Pinpoint the cell where the given text exists, returning its (x, y) midpoint coordinate. 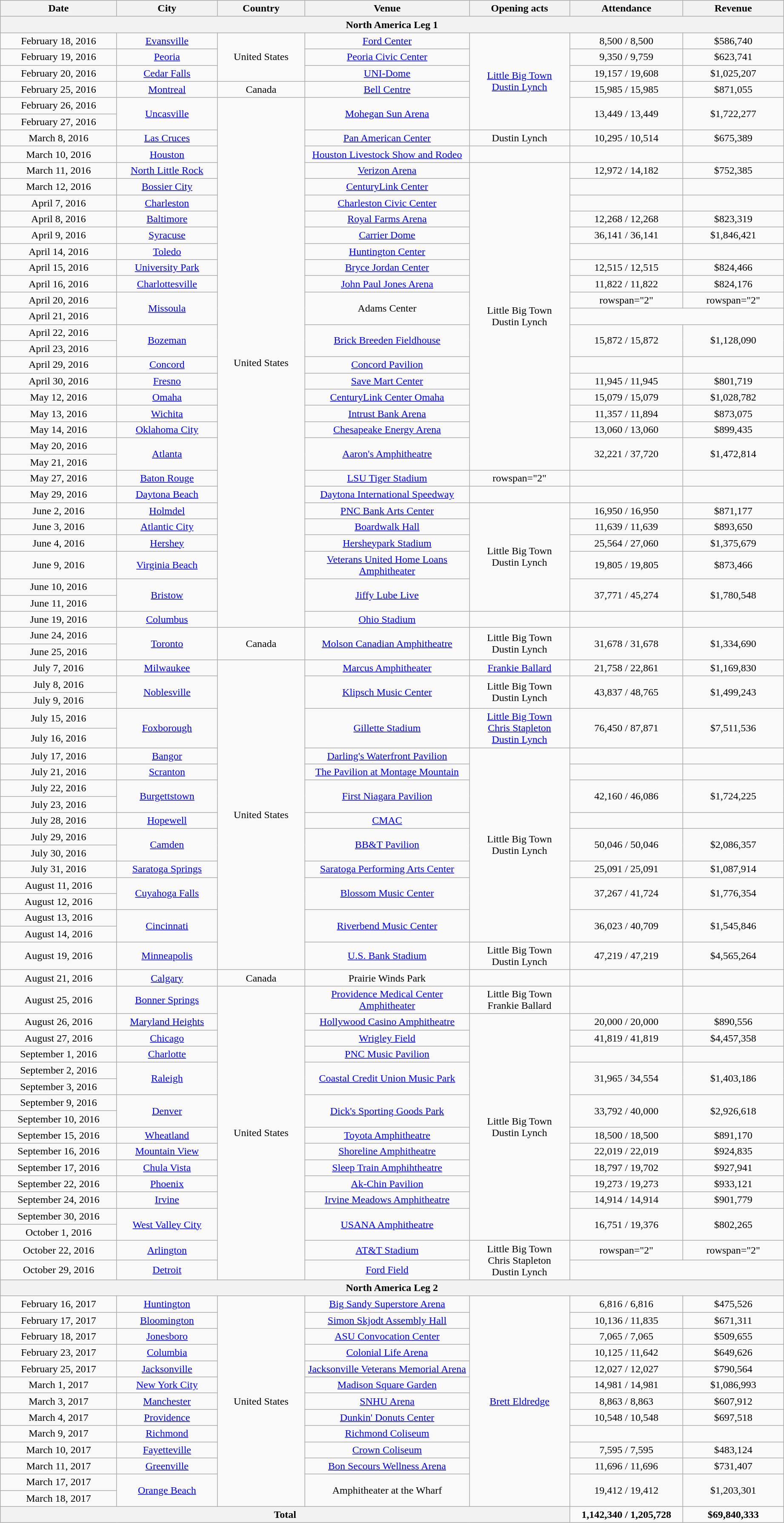
Simon Skjodt Assembly Hall (387, 1320)
March 10, 2016 (59, 154)
June 2, 2016 (59, 511)
$1,375,679 (733, 543)
Aaron's Amphitheatre (387, 454)
Prairie Winds Park (387, 978)
Intrust Bank Arena (387, 413)
12,027 / 12,027 (627, 1369)
25,564 / 27,060 (627, 543)
April 14, 2016 (59, 252)
North Little Rock (167, 170)
$873,466 (733, 565)
April 22, 2016 (59, 332)
West Valley City (167, 1224)
April 15, 2016 (59, 268)
March 12, 2016 (59, 186)
September 9, 2016 (59, 1103)
September 16, 2016 (59, 1151)
Ak-Chin Pavilion (387, 1184)
August 14, 2016 (59, 934)
$1,028,782 (733, 397)
March 3, 2017 (59, 1401)
September 24, 2016 (59, 1200)
February 18, 2017 (59, 1337)
February 25, 2017 (59, 1369)
Houston Livestock Show and Rodeo (387, 154)
$509,655 (733, 1337)
ASU Convocation Center (387, 1337)
June 9, 2016 (59, 565)
$824,176 (733, 284)
37,771 / 45,274 (627, 595)
$1,846,421 (733, 235)
Virginia Beach (167, 565)
February 18, 2016 (59, 41)
15,872 / 15,872 (627, 341)
Frankie Ballard (519, 668)
Peoria (167, 57)
$871,055 (733, 89)
$675,389 (733, 138)
February 23, 2017 (59, 1353)
June 3, 2016 (59, 527)
Toledo (167, 252)
$891,170 (733, 1135)
City (167, 9)
August 11, 2016 (59, 885)
July 22, 2016 (59, 788)
Bryce Jordan Center (387, 268)
Irvine Meadows Amphitheatre (387, 1200)
March 10, 2017 (59, 1450)
CenturyLink Center Omaha (387, 397)
September 15, 2016 (59, 1135)
Dick's Sporting Goods Park (387, 1111)
Charleston Civic Center (387, 203)
First Niagara Pavilion (387, 796)
$697,518 (733, 1417)
7,065 / 7,065 (627, 1337)
PNC Bank Arts Center (387, 511)
25,091 / 25,091 (627, 869)
April 16, 2016 (59, 284)
Baltimore (167, 219)
$7,511,536 (733, 728)
LSU Tiger Stadium (387, 478)
$671,311 (733, 1320)
March 18, 2017 (59, 1498)
Verizon Arena (387, 170)
$924,835 (733, 1151)
September 3, 2016 (59, 1087)
Boardwalk Hall (387, 527)
North America Leg 1 (392, 25)
Hopewell (167, 821)
13,449 / 13,449 (627, 114)
Total (285, 1514)
18,797 / 19,702 (627, 1168)
12,972 / 14,182 (627, 170)
$1,203,301 (733, 1490)
Hersheypark Stadium (387, 543)
16,950 / 16,950 (627, 511)
1,142,340 / 1,205,728 (627, 1514)
$893,650 (733, 527)
Marcus Amphitheater (387, 668)
Calgary (167, 978)
Concord Pavilion (387, 365)
12,515 / 12,515 (627, 268)
Bell Centre (387, 89)
50,046 / 50,046 (627, 845)
Madison Square Garden (387, 1385)
$69,840,333 (733, 1514)
John Paul Jones Arena (387, 284)
18,500 / 18,500 (627, 1135)
$790,564 (733, 1369)
$2,926,618 (733, 1111)
Dunkin' Donuts Center (387, 1417)
$623,741 (733, 57)
April 29, 2016 (59, 365)
Foxborough (167, 728)
Wheatland (167, 1135)
October 22, 2016 (59, 1250)
Klipsch Music Center (387, 692)
$1,545,846 (733, 926)
September 17, 2016 (59, 1168)
10,295 / 10,514 (627, 138)
September 30, 2016 (59, 1216)
$607,912 (733, 1401)
October 1, 2016 (59, 1232)
$873,075 (733, 413)
10,548 / 10,548 (627, 1417)
Evansville (167, 41)
$1,472,814 (733, 454)
Bozeman (167, 341)
April 30, 2016 (59, 381)
7,595 / 7,595 (627, 1450)
Daytona Beach (167, 495)
June 4, 2016 (59, 543)
April 8, 2016 (59, 219)
Atlantic City (167, 527)
Milwaukee (167, 668)
July 7, 2016 (59, 668)
August 12, 2016 (59, 902)
Charlottesville (167, 284)
Camden (167, 845)
March 9, 2017 (59, 1434)
8,863 / 8,863 (627, 1401)
19,157 / 19,608 (627, 73)
Attendance (627, 9)
Pan American Center (387, 138)
March 4, 2017 (59, 1417)
U.S. Bank Stadium (387, 956)
$1,403,186 (733, 1079)
$1,169,830 (733, 668)
July 29, 2016 (59, 837)
Brett Eldredge (519, 1401)
15,079 / 15,079 (627, 397)
$1,087,914 (733, 869)
Orange Beach (167, 1490)
June 10, 2016 (59, 587)
21,758 / 22,861 (627, 668)
Denver (167, 1111)
Concord (167, 365)
Minneapolis (167, 956)
$2,086,357 (733, 845)
$752,385 (733, 170)
11,822 / 11,822 (627, 284)
Phoenix (167, 1184)
$1,025,207 (733, 73)
32,221 / 37,720 (627, 454)
$4,565,264 (733, 956)
Burgettstown (167, 796)
May 27, 2016 (59, 478)
$731,407 (733, 1466)
Atlanta (167, 454)
Brick Breeden Fieldhouse (387, 341)
February 27, 2016 (59, 122)
Huntington (167, 1304)
Ford Center (387, 41)
Jonesboro (167, 1337)
August 27, 2016 (59, 1038)
Fresno (167, 381)
Houston (167, 154)
Date (59, 9)
New York City (167, 1385)
CMAC (387, 821)
11,639 / 11,639 (627, 527)
March 11, 2016 (59, 170)
Mohegan Sun Arena (387, 114)
$890,556 (733, 1022)
Oklahoma City (167, 429)
July 31, 2016 (59, 869)
Columbia (167, 1353)
July 9, 2016 (59, 700)
8,500 / 8,500 (627, 41)
February 16, 2017 (59, 1304)
13,060 / 13,060 (627, 429)
September 22, 2016 (59, 1184)
$4,457,358 (733, 1038)
Bossier City (167, 186)
Arlington (167, 1250)
April 20, 2016 (59, 300)
Shoreline Amphitheatre (387, 1151)
June 11, 2016 (59, 603)
$649,626 (733, 1353)
$824,466 (733, 268)
$871,177 (733, 511)
$1,780,548 (733, 595)
Ohio Stadium (387, 619)
April 9, 2016 (59, 235)
March 17, 2017 (59, 1482)
June 25, 2016 (59, 652)
$899,435 (733, 429)
Maryland Heights (167, 1022)
August 21, 2016 (59, 978)
$801,719 (733, 381)
Country (261, 9)
Dustin Lynch (519, 138)
Opening acts (519, 9)
Toronto (167, 644)
Cedar Falls (167, 73)
11,696 / 11,696 (627, 1466)
Irvine (167, 1200)
SNHU Arena (387, 1401)
36,141 / 36,141 (627, 235)
31,678 / 31,678 (627, 644)
Omaha (167, 397)
August 26, 2016 (59, 1022)
Las Cruces (167, 138)
May 12, 2016 (59, 397)
Hollywood Casino Amphitheatre (387, 1022)
Cincinnati (167, 926)
15,985 / 15,985 (627, 89)
Molson Canadian Amphitheatre (387, 644)
Peoria Civic Center (387, 57)
Wichita (167, 413)
The Pavilion at Montage Mountain (387, 772)
Manchester (167, 1401)
Montreal (167, 89)
CenturyLink Center (387, 186)
$1,722,277 (733, 114)
43,837 / 48,765 (627, 692)
$933,121 (733, 1184)
Little Big TownFrankie Ballard (519, 999)
76,450 / 87,871 (627, 728)
Greenville (167, 1466)
Mountain View (167, 1151)
Big Sandy Superstore Arena (387, 1304)
$483,124 (733, 1450)
Gillette Stadium (387, 728)
Detroit (167, 1270)
Scranton (167, 772)
9,350 / 9,759 (627, 57)
12,268 / 12,268 (627, 219)
Royal Farms Arena (387, 219)
Bristow (167, 595)
February 25, 2016 (59, 89)
Baton Rouge (167, 478)
Fayetteville (167, 1450)
Bangor (167, 756)
February 20, 2016 (59, 73)
Amphitheater at the Wharf (387, 1490)
April 21, 2016 (59, 316)
Coastal Credit Union Music Park (387, 1079)
July 28, 2016 (59, 821)
Holmdel (167, 511)
Richmond Coliseum (387, 1434)
May 14, 2016 (59, 429)
Bon Secours Wellness Arena (387, 1466)
April 23, 2016 (59, 349)
Missoula (167, 308)
Richmond (167, 1434)
BB&T Pavilion (387, 845)
$1,776,354 (733, 893)
Charleston (167, 203)
19,273 / 19,273 (627, 1184)
$1,086,993 (733, 1385)
19,412 / 19,412 (627, 1490)
42,160 / 46,086 (627, 796)
$586,740 (733, 41)
February 19, 2016 (59, 57)
August 13, 2016 (59, 918)
Chula Vista (167, 1168)
Darling's Waterfront Pavilion (387, 756)
September 2, 2016 (59, 1071)
July 16, 2016 (59, 738)
Venue (387, 9)
AT&T Stadium (387, 1250)
Blossom Music Center (387, 893)
16,751 / 19,376 (627, 1224)
Columbus (167, 619)
10,136 / 11,835 (627, 1320)
July 21, 2016 (59, 772)
Daytona International Speedway (387, 495)
June 19, 2016 (59, 619)
Revenue (733, 9)
$802,265 (733, 1224)
February 17, 2017 (59, 1320)
Providence (167, 1417)
41,819 / 41,819 (627, 1038)
July 23, 2016 (59, 804)
$823,319 (733, 219)
Noblesville (167, 692)
Jacksonville Veterans Memorial Arena (387, 1369)
Colonial Life Arena (387, 1353)
USANA Amphitheatre (387, 1224)
North America Leg 2 (392, 1288)
14,914 / 14,914 (627, 1200)
$1,334,690 (733, 644)
Carrier Dome (387, 235)
Jacksonville (167, 1369)
UNI-Dome (387, 73)
19,805 / 19,805 (627, 565)
May 13, 2016 (59, 413)
36,023 / 40,709 (627, 926)
Raleigh (167, 1079)
July 17, 2016 (59, 756)
Chicago (167, 1038)
PNC Music Pavilion (387, 1054)
$927,941 (733, 1168)
July 8, 2016 (59, 684)
September 1, 2016 (59, 1054)
47,219 / 47,219 (627, 956)
$901,779 (733, 1200)
Wrigley Field (387, 1038)
Huntington Center (387, 252)
$1,499,243 (733, 692)
July 30, 2016 (59, 853)
Chesapeake Energy Arena (387, 429)
Charlotte (167, 1054)
22,019 / 22,019 (627, 1151)
37,267 / 41,724 (627, 893)
Providence Medical Center Amphitheater (387, 999)
University Park (167, 268)
$1,724,225 (733, 796)
Sleep Train Amphihtheatre (387, 1168)
6,816 / 6,816 (627, 1304)
Bloomington (167, 1320)
October 29, 2016 (59, 1270)
Bonner Springs (167, 999)
Uncasville (167, 114)
Adams Center (387, 308)
$475,526 (733, 1304)
11,357 / 11,894 (627, 413)
Ford Field (387, 1270)
July 15, 2016 (59, 718)
10,125 / 11,642 (627, 1353)
Jiffy Lube Live (387, 595)
May 29, 2016 (59, 495)
Veterans United Home Loans Amphitheater (387, 565)
31,965 / 34,554 (627, 1079)
Toyota Amphitheatre (387, 1135)
Cuyahoga Falls (167, 893)
May 20, 2016 (59, 446)
Syracuse (167, 235)
11,945 / 11,945 (627, 381)
33,792 / 40,000 (627, 1111)
September 10, 2016 (59, 1119)
$1,128,090 (733, 341)
March 1, 2017 (59, 1385)
Saratoga Springs (167, 869)
March 11, 2017 (59, 1466)
March 8, 2016 (59, 138)
June 24, 2016 (59, 636)
20,000 / 20,000 (627, 1022)
Saratoga Performing Arts Center (387, 869)
Crown Coliseum (387, 1450)
August 25, 2016 (59, 999)
February 26, 2016 (59, 106)
Riverbend Music Center (387, 926)
14,981 / 14,981 (627, 1385)
April 7, 2016 (59, 203)
August 19, 2016 (59, 956)
May 21, 2016 (59, 462)
Hershey (167, 543)
Save Mart Center (387, 381)
